Extract the [X, Y] coordinate from the center of the cell holding the provided text.  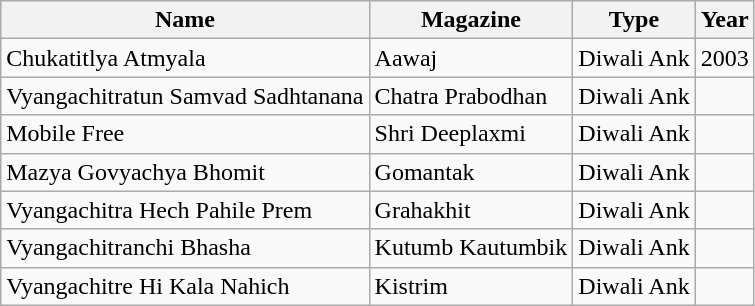
Vyangachitratun Samvad Sadhtanana [185, 96]
Vyangachitra Hech Pahile Prem [185, 210]
Gomantak [471, 172]
Chatra Prabodhan [471, 96]
Shri Deeplaxmi [471, 134]
Name [185, 20]
Chukatitlya Atmyala [185, 58]
Vyangachitre Hi Kala Nahich [185, 286]
Type [634, 20]
Vyangachitranchi Bhasha [185, 248]
Kistrim [471, 286]
Mazya Govyachya Bhomit [185, 172]
2003 [724, 58]
Kutumb Kautumbik [471, 248]
Aawaj [471, 58]
Magazine [471, 20]
Year [724, 20]
Grahakhit [471, 210]
Mobile Free [185, 134]
